Find where the given text appears and provide that cell's center as [x, y] coordinate. 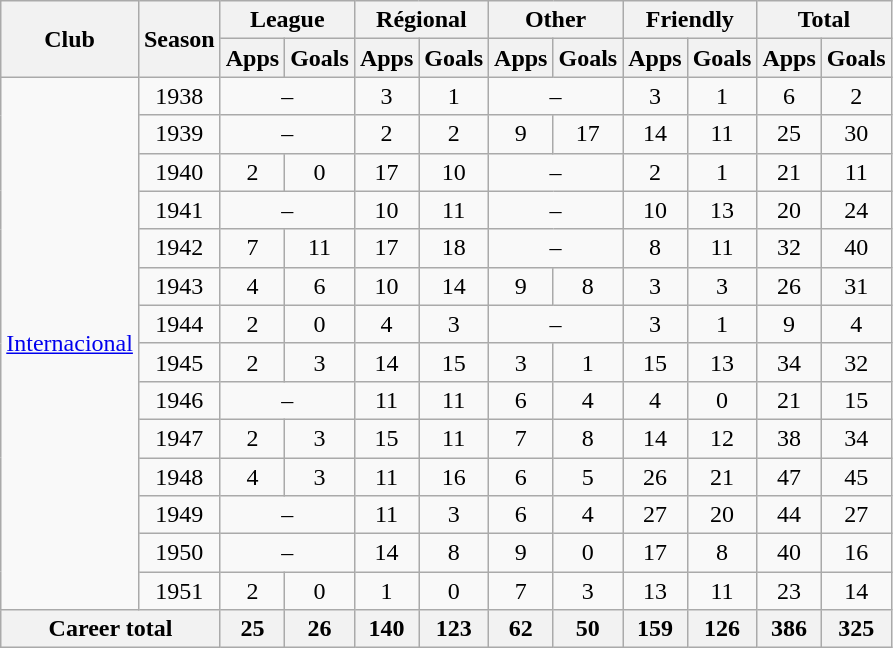
12 [722, 438]
1939 [179, 134]
47 [789, 477]
123 [454, 629]
Internacional [70, 344]
1941 [179, 210]
18 [454, 248]
50 [588, 629]
1946 [179, 400]
1943 [179, 286]
Other [556, 20]
Season [179, 39]
1944 [179, 324]
1951 [179, 591]
31 [856, 286]
1948 [179, 477]
Career total [110, 629]
League [287, 20]
44 [789, 515]
5 [588, 477]
1938 [179, 96]
1942 [179, 248]
24 [856, 210]
Friendly [690, 20]
Régional [421, 20]
140 [386, 629]
38 [789, 438]
Total [824, 20]
1945 [179, 362]
1947 [179, 438]
159 [655, 629]
23 [789, 591]
Club [70, 39]
126 [722, 629]
1940 [179, 172]
45 [856, 477]
30 [856, 134]
1950 [179, 553]
325 [856, 629]
386 [789, 629]
1949 [179, 515]
62 [521, 629]
